Detect which cell encompasses the target text, then output its (X, Y) center coordinate. 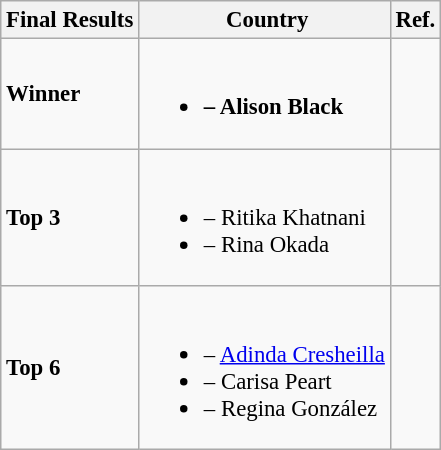
Top 3 (70, 218)
Winner (70, 94)
Final Results (70, 20)
– Adinda Cresheilla – Carisa Peart – Regina González (265, 368)
Country (265, 20)
– Alison Black (265, 94)
Top 6 (70, 368)
Ref. (415, 20)
– Ritika Khatnani – Rina Okada (265, 218)
